Scan for the cell matching the given text and deliver its (X, Y) coordinate at center. 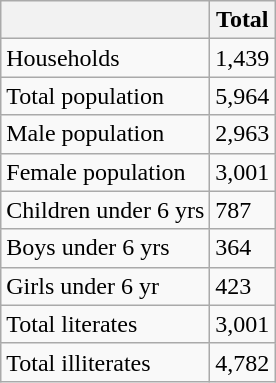
423 (242, 286)
Female population (106, 172)
4,782 (242, 362)
Boys under 6 yrs (106, 248)
5,964 (242, 96)
Total illiterates (106, 362)
787 (242, 210)
Girls under 6 yr (106, 286)
2,963 (242, 134)
1,439 (242, 58)
Children under 6 yrs (106, 210)
Male population (106, 134)
Total literates (106, 324)
Households (106, 58)
Total population (106, 96)
Total (242, 20)
364 (242, 248)
